Identify which cell holds the provided text, then report its [X, Y] central coordinate. 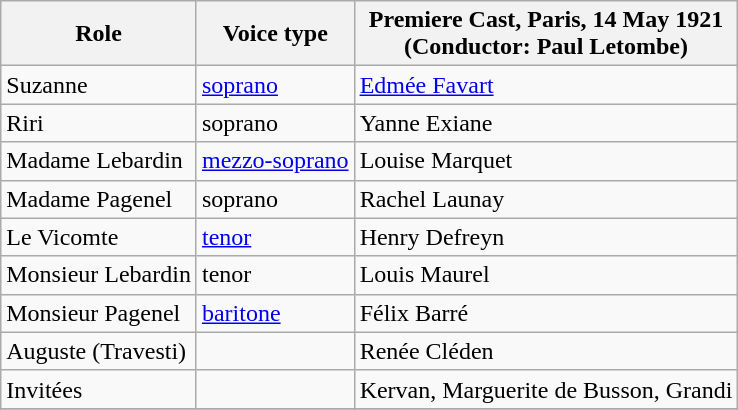
Madame Lebardin [99, 161]
Monsieur Lebardin [99, 275]
Rachel Launay [546, 199]
Voice type [275, 34]
Madame Pagenel [99, 199]
Suzanne [99, 85]
baritone [275, 313]
Auguste (Travesti) [99, 351]
Félix Barré [546, 313]
Riri [99, 123]
Invitées [99, 389]
Le Vicomte [99, 237]
Yanne Exiane [546, 123]
Renée Cléden [546, 351]
Henry Defreyn [546, 237]
Edmée Favart [546, 85]
Louis Maurel [546, 275]
Louise Marquet [546, 161]
Kervan, Marguerite de Busson, Grandi [546, 389]
Monsieur Pagenel [99, 313]
Premiere Cast, Paris, 14 May 1921(Conductor: Paul Letombe) [546, 34]
mezzo-soprano [275, 161]
Role [99, 34]
